Detect which cell encompasses the target text, then output its [X, Y] center coordinate. 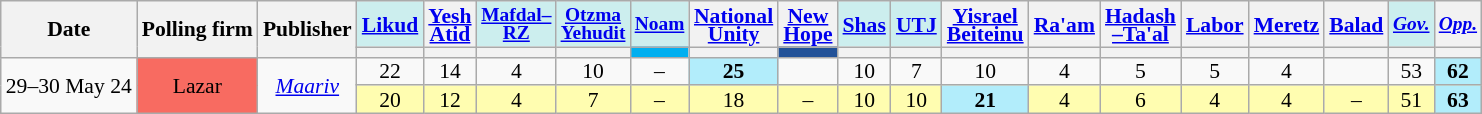
Gov. [1411, 24]
18 [734, 100]
Publisher [308, 29]
Lazar [198, 85]
62 [1458, 71]
Meretz [1287, 24]
Maariv [308, 85]
Date [69, 29]
Opp. [1458, 24]
6 [1140, 100]
Labor [1215, 24]
OtzmaYehudit [593, 24]
22 [390, 71]
NewHope [808, 24]
YisraelBeiteinu [986, 24]
Noam [660, 24]
21 [986, 100]
12 [450, 100]
25 [734, 71]
Likud [390, 24]
Hadash–Ta'al [1140, 24]
Mafdal–RZ [516, 24]
Ra'am [1064, 24]
53 [1411, 71]
YeshAtid [450, 24]
Balad [1356, 24]
NationalUnity [734, 24]
51 [1411, 100]
63 [1458, 100]
29–30 May 24 [69, 85]
Polling firm [198, 29]
Shas [864, 24]
14 [450, 71]
UTJ [916, 24]
20 [390, 100]
